Extract the [X, Y] coordinate from the center of the cell holding the provided text.  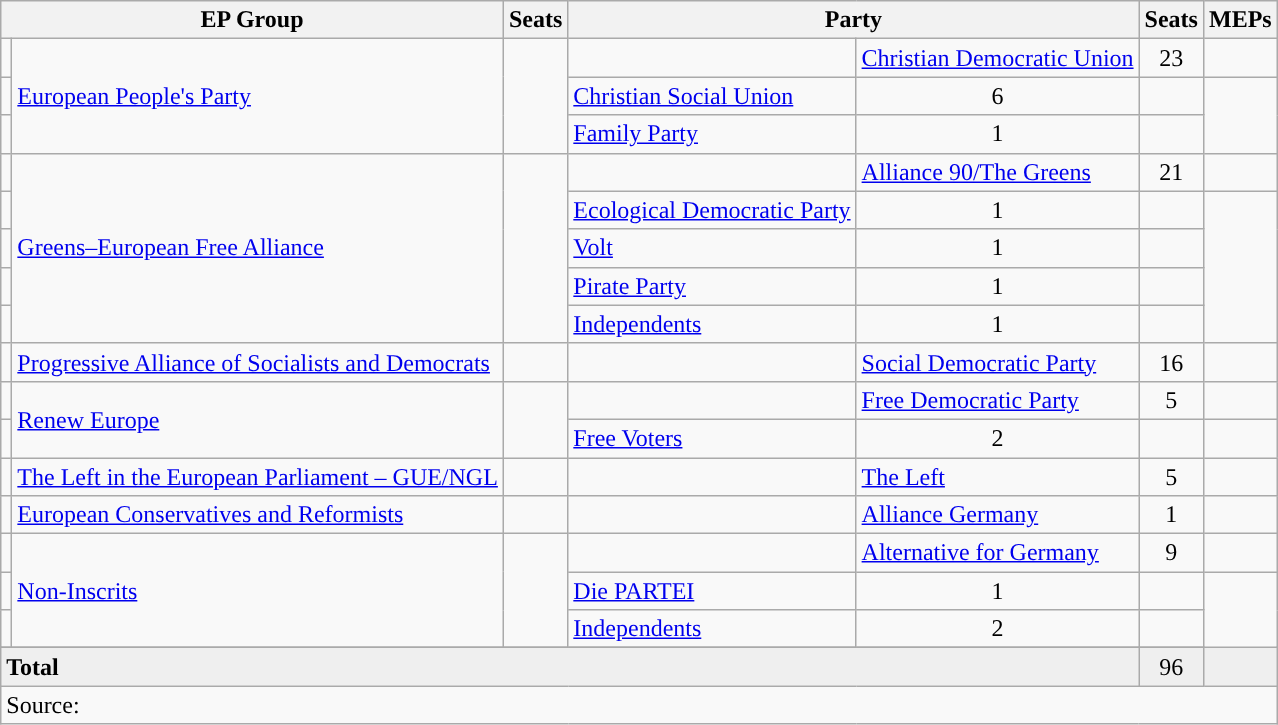
16 [1171, 362]
Volt [712, 248]
Social Democratic Party [998, 362]
Non-Inscrits [258, 591]
Alternative for Germany [998, 553]
Alliance 90/The Greens [998, 172]
The Left in the European Parliament – GUE/NGL [258, 477]
23 [1171, 58]
21 [1171, 172]
Free Democratic Party [998, 400]
Family Party [712, 134]
MEPs [1240, 20]
Greens–European Free Alliance [258, 248]
6 [998, 96]
Ecological Democratic Party [712, 210]
Die PARTEI [712, 591]
Progressive Alliance of Socialists and Democrats [258, 362]
Free Voters [712, 438]
European People's Party [258, 96]
96 [1171, 667]
Pirate Party [712, 286]
European Conservatives and Reformists [258, 515]
9 [1171, 553]
EP Group [252, 20]
Renew Europe [258, 419]
Alliance Germany [998, 515]
Christian Democratic Union [998, 58]
Christian Social Union [712, 96]
The Left [998, 477]
Party [854, 20]
Source: [639, 705]
Total [570, 667]
